Provide the [x, y] coordinate of the cell's center where the given text is located.  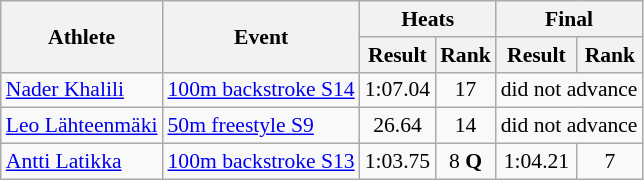
Final [570, 19]
Event [262, 36]
26.64 [398, 126]
17 [466, 90]
1:04.21 [536, 162]
8 Q [466, 162]
7 [610, 162]
1:07.04 [398, 90]
Nader Khalili [82, 90]
100m backstroke S14 [262, 90]
Antti Latikka [82, 162]
Heats [428, 19]
100m backstroke S13 [262, 162]
14 [466, 126]
1:03.75 [398, 162]
50m freestyle S9 [262, 126]
Athlete [82, 36]
Leo Lähteenmäki [82, 126]
